For the text-containing cell, return its midpoint in [x, y] coordinate format. 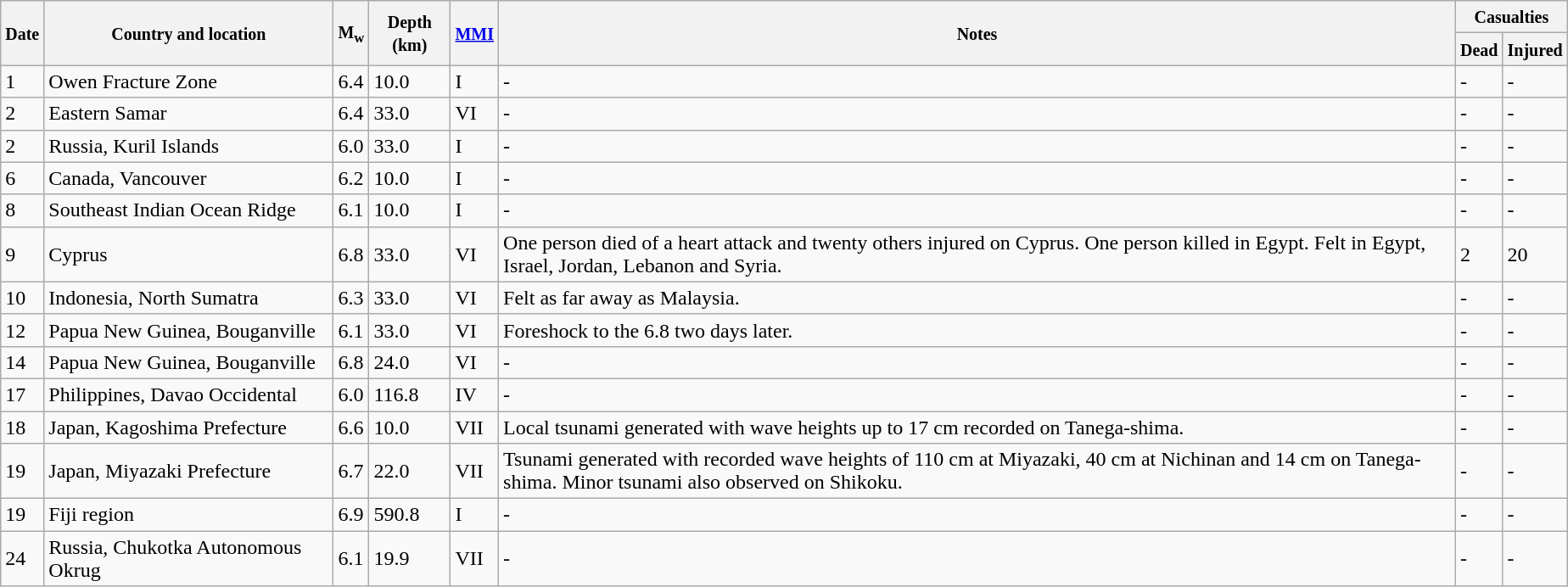
14 [22, 362]
Country and location [188, 33]
One person died of a heart attack and twenty others injured on Cyprus. One person killed in Egypt. Felt in Egypt, Israel, Jordan, Lebanon and Syria. [977, 254]
Fiji region [188, 515]
6.2 [351, 178]
Cyprus [188, 254]
24.0 [410, 362]
Indonesia, North Sumatra [188, 298]
6.6 [351, 427]
Local tsunami generated with wave heights up to 17 cm recorded on Tanega-shima. [977, 427]
Japan, Kagoshima Prefecture [188, 427]
Mw [351, 33]
MMI [475, 33]
Japan, Miyazaki Prefecture [188, 472]
6.3 [351, 298]
19.9 [410, 558]
Eastern Samar [188, 114]
10 [22, 298]
12 [22, 330]
116.8 [410, 394]
6.7 [351, 472]
Notes [977, 33]
Date [22, 33]
6.9 [351, 515]
Dead [1479, 49]
Canada, Vancouver [188, 178]
IV [475, 394]
Injured [1535, 49]
Russia, Chukotka Autonomous Okrug [188, 558]
18 [22, 427]
24 [22, 558]
Depth (km) [410, 33]
Owen Fracture Zone [188, 81]
8 [22, 210]
20 [1535, 254]
9 [22, 254]
22.0 [410, 472]
Southeast Indian Ocean Ridge [188, 210]
6 [22, 178]
17 [22, 394]
Foreshock to the 6.8 two days later. [977, 330]
Casualties [1511, 17]
Philippines, Davao Occidental [188, 394]
1 [22, 81]
Felt as far away as Malaysia. [977, 298]
Russia, Kuril Islands [188, 146]
590.8 [410, 515]
